Find where the given text appears and provide that cell's center as (X, Y) coordinate. 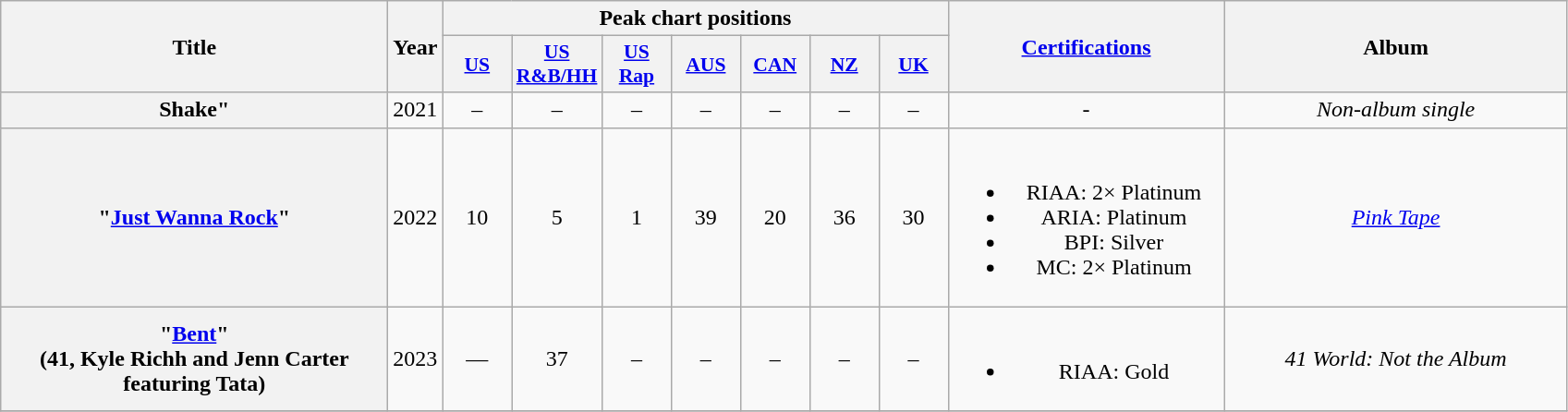
39 (706, 217)
UK (913, 65)
2021 (416, 110)
Pink Tape (1395, 217)
CAN (774, 65)
20 (774, 217)
Non-album single (1395, 110)
Album (1395, 46)
"Bent"(41, Kyle Richh and Jenn Carter featuring Tata) (194, 358)
US (477, 65)
36 (845, 217)
1 (636, 217)
Year (416, 46)
RIAA: 2× PlatinumARIA: PlatinumBPI: SilverMC: 2× Platinum (1087, 217)
"Just Wanna Rock" (194, 217)
- (1087, 110)
2023 (416, 358)
AUS (706, 65)
30 (913, 217)
Title (194, 46)
10 (477, 217)
41 World: Not the Album (1395, 358)
Shake" (194, 110)
5 (557, 217)
— (477, 358)
NZ (845, 65)
37 (557, 358)
RIAA: Gold (1087, 358)
Certifications (1087, 46)
USRap (636, 65)
Peak chart positions (695, 18)
2022 (416, 217)
US R&B/HH (557, 65)
